Determine the (x, y) coordinate at the center of the cell enclosing the given text.  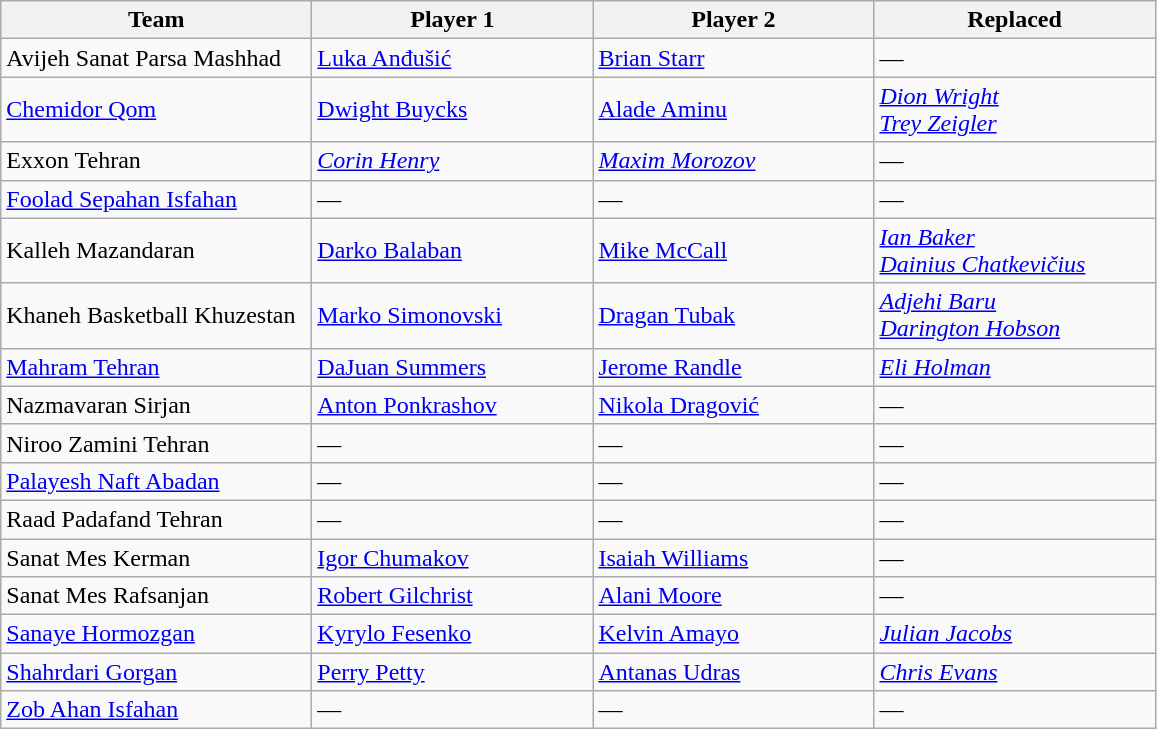
Zob Ahan Isfahan (156, 710)
Dion Wright Trey Zeigler (1014, 110)
Team (156, 20)
Shahrdari Gorgan (156, 672)
Ian Baker Dainius Chatkevičius (1014, 250)
Sanat Mes Kerman (156, 557)
Foolad Sepahan Isfahan (156, 199)
DaJuan Summers (452, 367)
Niroo Zamini Tehran (156, 443)
Player 2 (734, 20)
Dwight Buycks (452, 110)
Kelvin Amayo (734, 634)
Maxim Morozov (734, 161)
Igor Chumakov (452, 557)
Sanaye Hormozgan (156, 634)
Jerome Randle (734, 367)
Eli Holman (1014, 367)
Antanas Udras (734, 672)
Alade Aminu (734, 110)
Perry Petty (452, 672)
Exxon Tehran (156, 161)
Replaced (1014, 20)
Alani Moore (734, 596)
Brian Starr (734, 58)
Chris Evans (1014, 672)
Dragan Tubak (734, 316)
Isaiah Williams (734, 557)
Palayesh Naft Abadan (156, 481)
Julian Jacobs (1014, 634)
Nazmavaran Sirjan (156, 405)
Darko Balaban (452, 250)
Luka Anđušić (452, 58)
Kalleh Mazandaran (156, 250)
Robert Gilchrist (452, 596)
Corin Henry (452, 161)
Avijeh Sanat Parsa Mashhad (156, 58)
Raad Padafand Tehran (156, 519)
Khaneh Basketball Khuzestan (156, 316)
Mike McCall (734, 250)
Adjehi Baru Darington Hobson (1014, 316)
Marko Simonovski (452, 316)
Sanat Mes Rafsanjan (156, 596)
Nikola Dragović (734, 405)
Chemidor Qom (156, 110)
Player 1 (452, 20)
Anton Ponkrashov (452, 405)
Mahram Tehran (156, 367)
Kyrylo Fesenko (452, 634)
